Search for the cell housing the specified text and yield its (x, y) center coordinate. 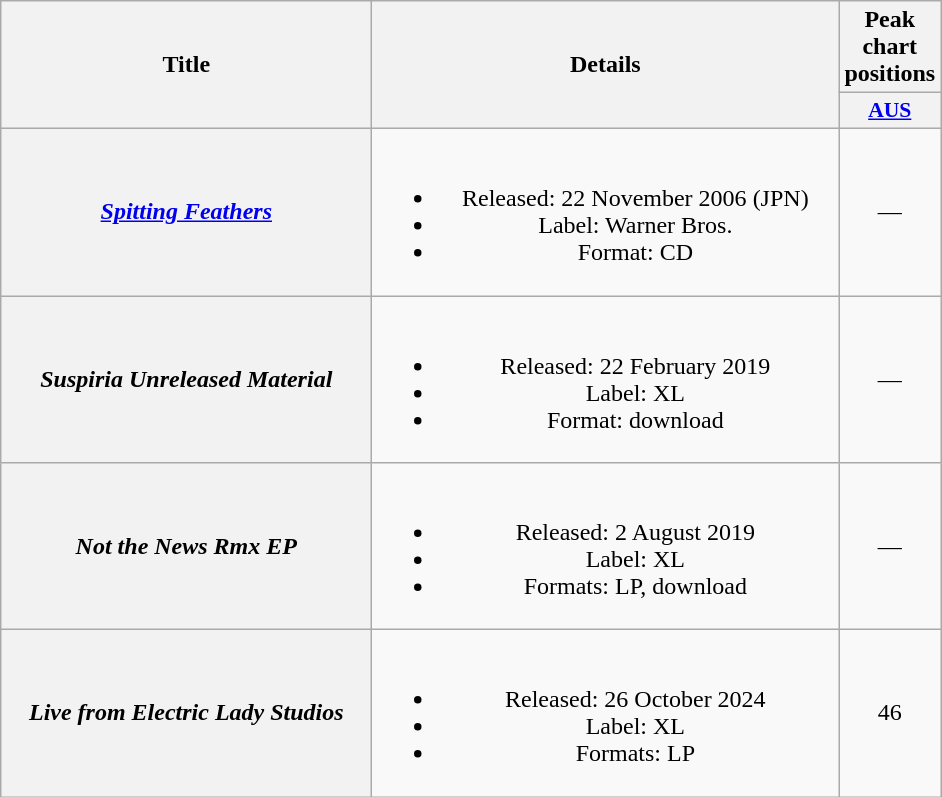
46 (890, 714)
Live from Electric Lady Studios (186, 714)
Suspiria Unreleased Material (186, 380)
Released: 22 February 2019Label: XLFormat: download (606, 380)
Released: 2 August 2019Label: XLFormats: LP, download (606, 546)
Details (606, 65)
Peak chart positions (890, 47)
Released: 22 November 2006 (JPN)Label: Warner Bros.Format: CD (606, 212)
Title (186, 65)
Spitting Feathers (186, 212)
Not the News Rmx EP (186, 546)
AUS (890, 111)
Released: 26 October 2024Label: XLFormats: LP (606, 714)
